Return (x, y) of the center of cell containing provided text 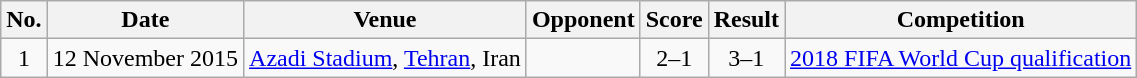
2–1 (674, 58)
Azadi Stadium, Tehran, Iran (386, 58)
12 November 2015 (145, 58)
3–1 (746, 58)
2018 FIFA World Cup qualification (961, 58)
Date (145, 20)
Opponent (583, 20)
Result (746, 20)
Score (674, 20)
Venue (386, 20)
1 (24, 58)
Competition (961, 20)
No. (24, 20)
